From the cell containing the given text, extract its center point as (X, Y) coordinate. 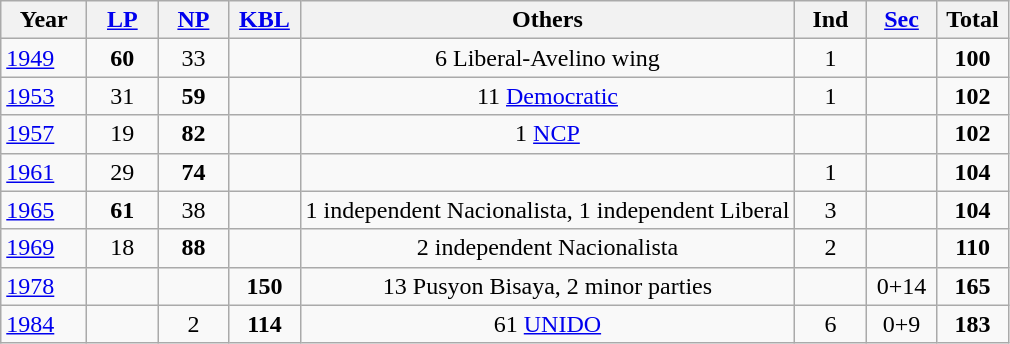
Others (548, 20)
33 (194, 58)
Ind (830, 20)
NP (194, 20)
18 (122, 248)
82 (194, 134)
0+14 (902, 286)
59 (194, 96)
74 (194, 172)
1961 (44, 172)
0+9 (902, 324)
1984 (44, 324)
1965 (44, 210)
LP (122, 20)
31 (122, 96)
1978 (44, 286)
1 independent Nacionalista, 1 independent Liberal (548, 210)
11 Democratic (548, 96)
38 (194, 210)
114 (264, 324)
13 Pusyon Bisaya, 2 minor parties (548, 286)
1957 (44, 134)
110 (972, 248)
100 (972, 58)
19 (122, 134)
1949 (44, 58)
165 (972, 286)
61 (122, 210)
2 independent Nacionalista (548, 248)
183 (972, 324)
3 (830, 210)
61 UNIDO (548, 324)
60 (122, 58)
88 (194, 248)
1969 (44, 248)
29 (122, 172)
6 (830, 324)
6 Liberal-Avelino wing (548, 58)
1953 (44, 96)
Year (44, 20)
KBL (264, 20)
Sec (902, 20)
Total (972, 20)
1 NCP (548, 134)
150 (264, 286)
